Pinpoint the cell where the given text exists, returning its (x, y) midpoint coordinate. 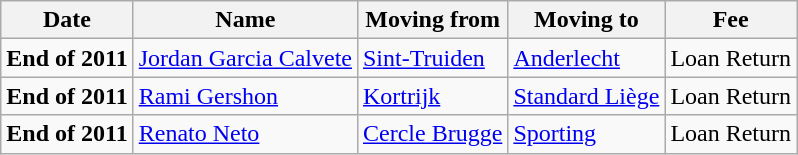
Cercle Brugge (432, 134)
Date (67, 20)
Anderlecht (586, 58)
Standard Liège (586, 96)
Kortrijk (432, 96)
Renato Neto (245, 134)
Rami Gershon (245, 96)
Sporting (586, 134)
Name (245, 20)
Sint-Truiden (432, 58)
Jordan Garcia Calvete (245, 58)
Moving to (586, 20)
Moving from (432, 20)
Fee (731, 20)
